Return the [x, y] coordinate for the center point of the cell that contains the specified text.  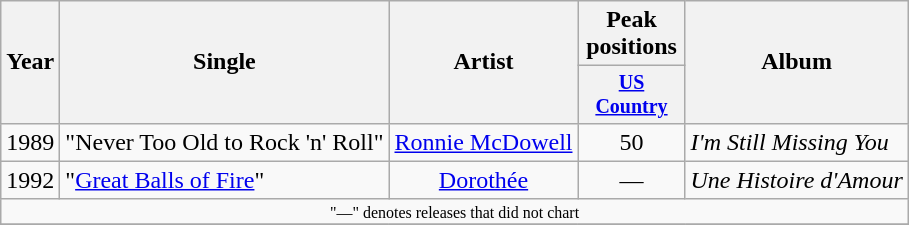
Artist [484, 62]
US Country [632, 94]
50 [632, 142]
Dorothée [484, 180]
I'm Still Missing You [796, 142]
Single [224, 62]
"—" denotes releases that did not chart [455, 211]
"Great Balls of Fire" [224, 180]
— [632, 180]
1992 [30, 180]
Album [796, 62]
Year [30, 62]
1989 [30, 142]
Une Histoire d'Amour [796, 180]
Peak positions [632, 34]
"Never Too Old to Rock 'n' Roll" [224, 142]
Ronnie McDowell [484, 142]
